Determine the (X, Y) coordinate at the center of the cell enclosing the given text.  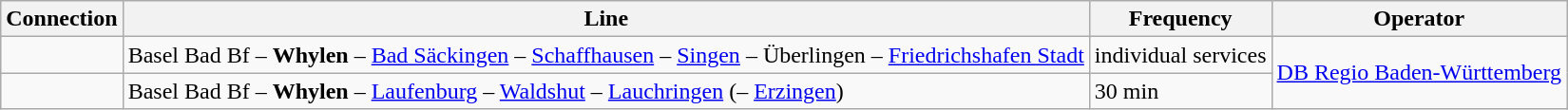
Line (606, 19)
Operator (1420, 19)
Connection (62, 19)
DB Regio Baden-Württemberg (1420, 73)
individual services (1180, 55)
Basel Bad Bf – Whylen – Bad Säckingen – Schaffhausen – Singen – Überlingen – Friedrichshafen Stadt (606, 55)
Frequency (1180, 19)
Basel Bad Bf – Whylen – Laufenburg – Waldshut – Lauchringen (– Erzingen) (606, 91)
30 min (1180, 91)
